Return (X, Y) of the center of cell containing provided text 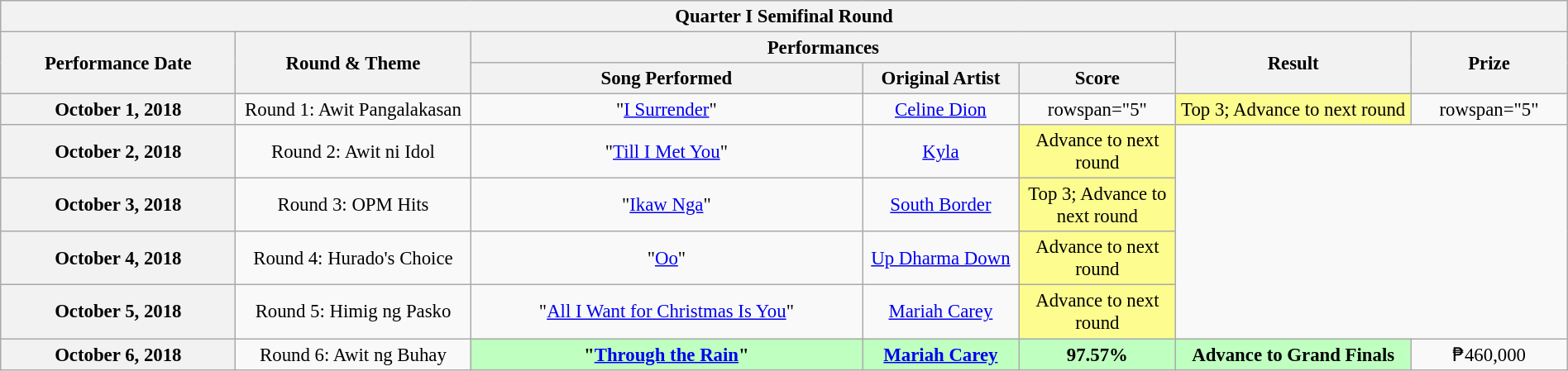
97.57% (1097, 354)
Round 4: Hurado's Choice (353, 258)
Performances (824, 48)
Score (1097, 78)
Round 6: Awit ng Buhay (353, 354)
Song Performed (667, 78)
Result (1293, 63)
"Till I Met You" (667, 152)
Celine Dion (941, 110)
Original Artist (941, 78)
"Through the Rain" (667, 354)
Prize (1489, 63)
October 5, 2018 (118, 312)
Round 5: Himig ng Pasko (353, 312)
Round 1: Awit Pangalakasan (353, 110)
October 1, 2018 (118, 110)
Round 3: OPM Hits (353, 205)
October 2, 2018 (118, 152)
Advance to Grand Finals (1293, 354)
October 3, 2018 (118, 205)
"All I Want for Christmas Is You" (667, 312)
"Ikaw Nga" (667, 205)
Quarter I Semifinal Round (784, 17)
Round 2: Awit ni Idol (353, 152)
Round & Theme (353, 63)
October 4, 2018 (118, 258)
Up Dharma Down (941, 258)
October 6, 2018 (118, 354)
"I Surrender" (667, 110)
Performance Date (118, 63)
"Oo" (667, 258)
Kyla (941, 152)
₱460,000 (1489, 354)
South Border (941, 205)
